From the cell containing the given text, extract its center point as (x, y) coordinate. 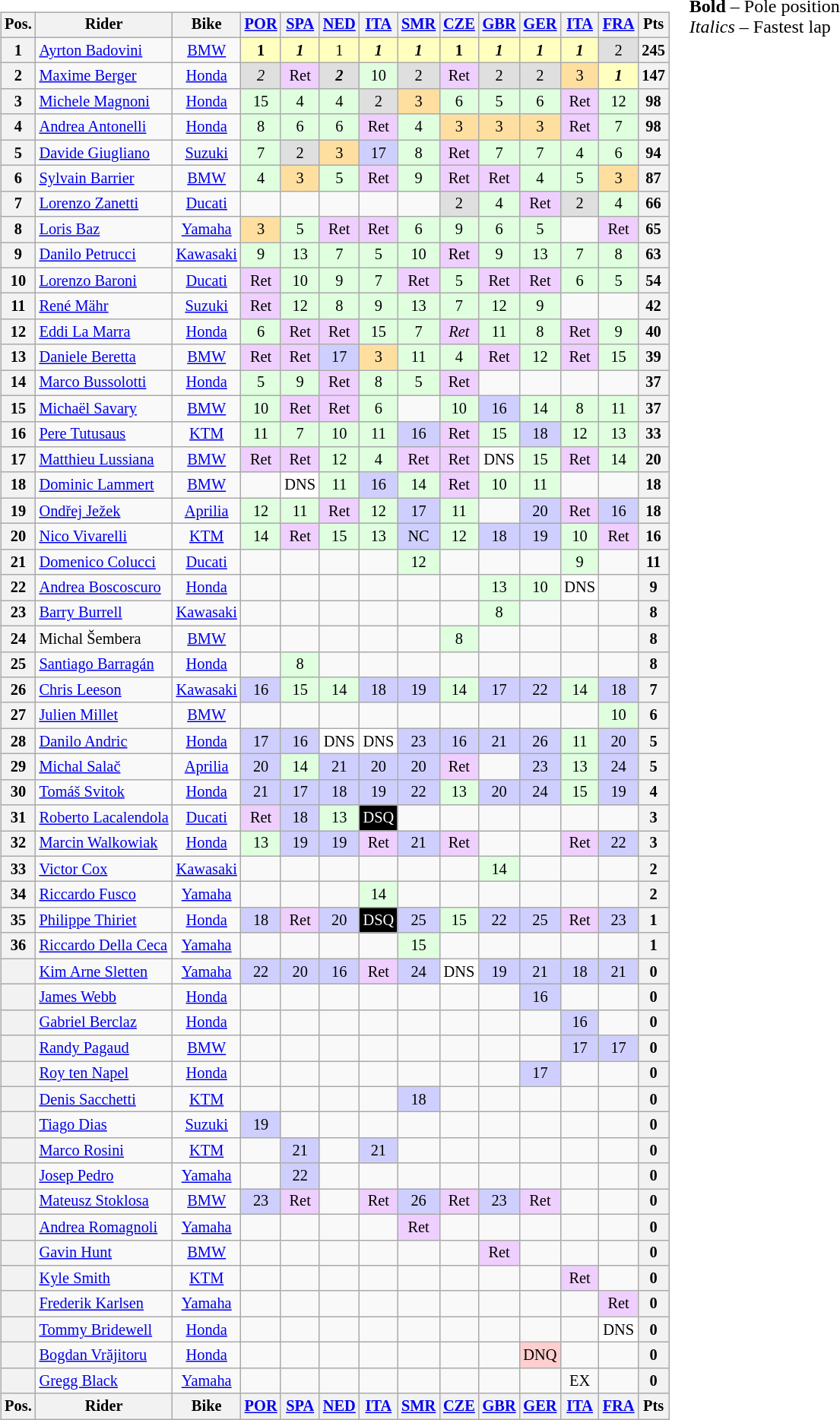
Ayrton Badovini (104, 50)
DNQ (540, 1355)
Bogdan Vrăjitoru (104, 1355)
Davide Giugliano (104, 153)
Nico Vivarelli (104, 537)
Lorenzo Zanetti (104, 204)
Michal Šembera (104, 639)
Marco Rosini (104, 1151)
Philippe Thiriet (104, 921)
Lorenzo Baroni (104, 281)
28 (18, 741)
Domenico Colucci (104, 562)
Pere Tutusaus (104, 434)
Roberto Lacalendola (104, 818)
Mateusz Stoklosa (104, 1202)
Frederik Karlsen (104, 1304)
Kim Arne Sletten (104, 971)
54 (653, 281)
Daniele Beretta (104, 357)
63 (653, 255)
Michal Salač (104, 767)
35 (18, 921)
Roy ten Napel (104, 1074)
39 (653, 357)
87 (653, 179)
Ondřej Ježek (104, 511)
32 (18, 844)
27 (18, 715)
Loris Baz (104, 230)
Denis Sacchetti (104, 1099)
James Webb (104, 997)
Tiago Dias (104, 1125)
66 (653, 204)
Andrea Boscoscuro (104, 588)
29 (18, 767)
Josep Pedro (104, 1176)
Maxime Berger (104, 76)
Andrea Romagnoli (104, 1227)
65 (653, 230)
Riccardo Della Ceca (104, 946)
245 (653, 50)
42 (653, 306)
Michaël Savary (104, 408)
Santiago Barragán (104, 664)
Dominic Lammert (104, 485)
EX (579, 1380)
Michele Magnoni (104, 102)
NC (418, 537)
Danilo Andric (104, 741)
147 (653, 76)
Sylvain Barrier (104, 179)
Barry Burrell (104, 613)
Marco Bussolotti (104, 383)
94 (653, 153)
Kyle Smith (104, 1279)
Riccardo Fusco (104, 895)
René Mähr (104, 306)
Randy Pagaud (104, 1048)
Andrea Antonelli (104, 127)
36 (18, 946)
Julien Millet (104, 715)
Chris Leeson (104, 690)
40 (653, 332)
Victor Cox (104, 869)
Tomáš Svitok (104, 792)
Eddi La Marra (104, 332)
Gabriel Berclaz (104, 1022)
34 (18, 895)
Tommy Bridewell (104, 1330)
30 (18, 792)
31 (18, 818)
Marcin Walkowiak (104, 844)
Gregg Black (104, 1380)
Matthieu Lussiana (104, 460)
Danilo Petrucci (104, 255)
Gavin Hunt (104, 1253)
